From the cell containing the given text, extract its center point as [X, Y] coordinate. 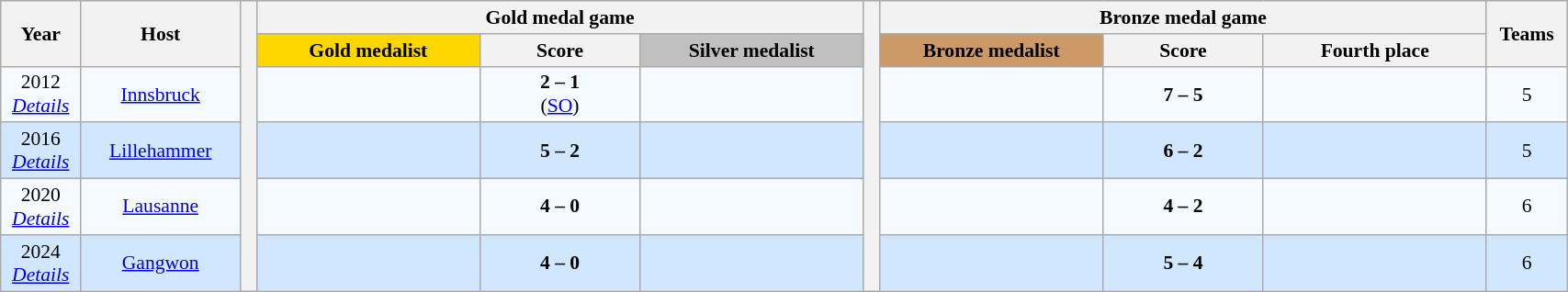
Fourth place [1375, 51]
5 – 2 [560, 151]
7 – 5 [1183, 94]
Lillehammer [161, 151]
Host [161, 33]
Innsbruck [161, 94]
Bronze medalist [991, 51]
Lausanne [161, 208]
Bronze medal game [1183, 17]
2 – 1(SO) [560, 94]
Teams [1527, 33]
2020Details [40, 208]
5 – 4 [1183, 263]
2012Details [40, 94]
4 – 2 [1183, 208]
Silver medalist [752, 51]
Gold medalist [368, 51]
Year [40, 33]
Gold medal game [560, 17]
2024Details [40, 263]
Gangwon [161, 263]
2016Details [40, 151]
6 – 2 [1183, 151]
